Scan for the cell matching the given text and deliver its (X, Y) coordinate at center. 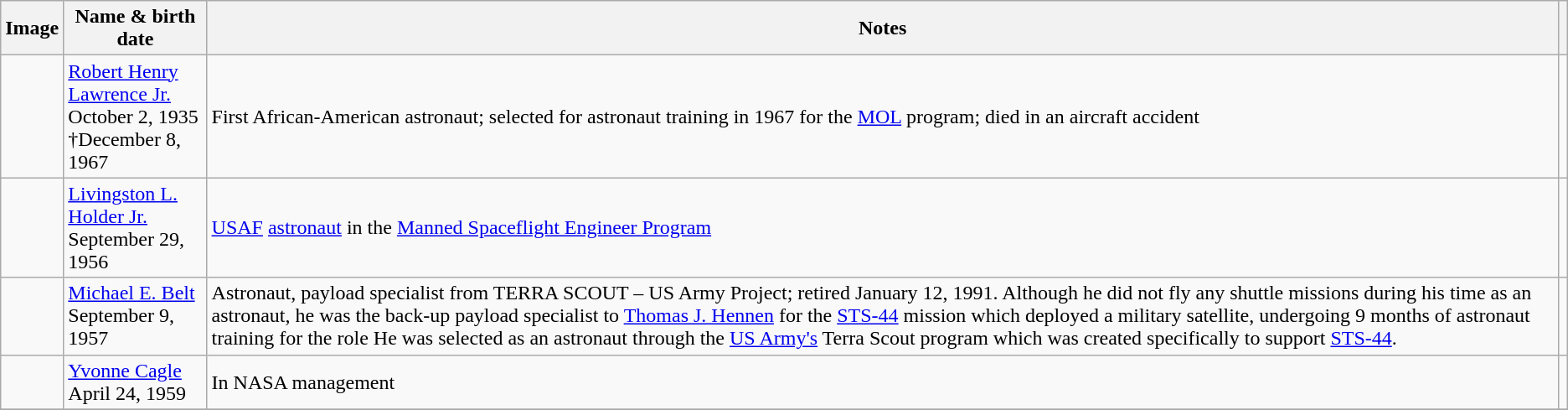
In NASA management (883, 382)
Michael E. BeltSeptember 9, 1957 (136, 316)
First African-American astronaut; selected for astronaut training in 1967 for the MOL program; died in an aircraft accident (883, 117)
Name & birth date (136, 29)
USAF astronaut in the Manned Spaceflight Engineer Program (883, 228)
Robert Henry Lawrence Jr.October 2, 1935†December 8, 1967 (136, 117)
Image (32, 29)
Yvonne CagleApril 24, 1959 (136, 382)
Livingston L. Holder Jr.September 29, 1956 (136, 228)
Notes (883, 29)
